Find where the given text appears and provide that cell's center as [x, y] coordinate. 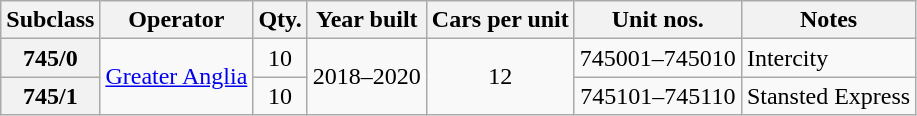
Notes [828, 20]
745101–745110 [658, 96]
Cars per unit [500, 20]
745001–745010 [658, 58]
12 [500, 77]
2018–2020 [366, 77]
745/1 [50, 96]
Year built [366, 20]
Intercity [828, 58]
Subclass [50, 20]
Operator [176, 20]
Unit nos. [658, 20]
Qty. [280, 20]
Stansted Express [828, 96]
745/0 [50, 58]
Greater Anglia [176, 77]
